Search for the cell housing the specified text and yield its [x, y] center coordinate. 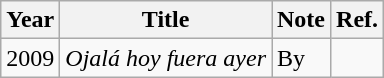
Ojalá hoy fuera ayer [166, 58]
By [302, 58]
2009 [30, 58]
Title [166, 20]
Note [302, 20]
Year [30, 20]
Ref. [358, 20]
